Return the [x, y] coordinate for the center point of the cell that contains the specified text.  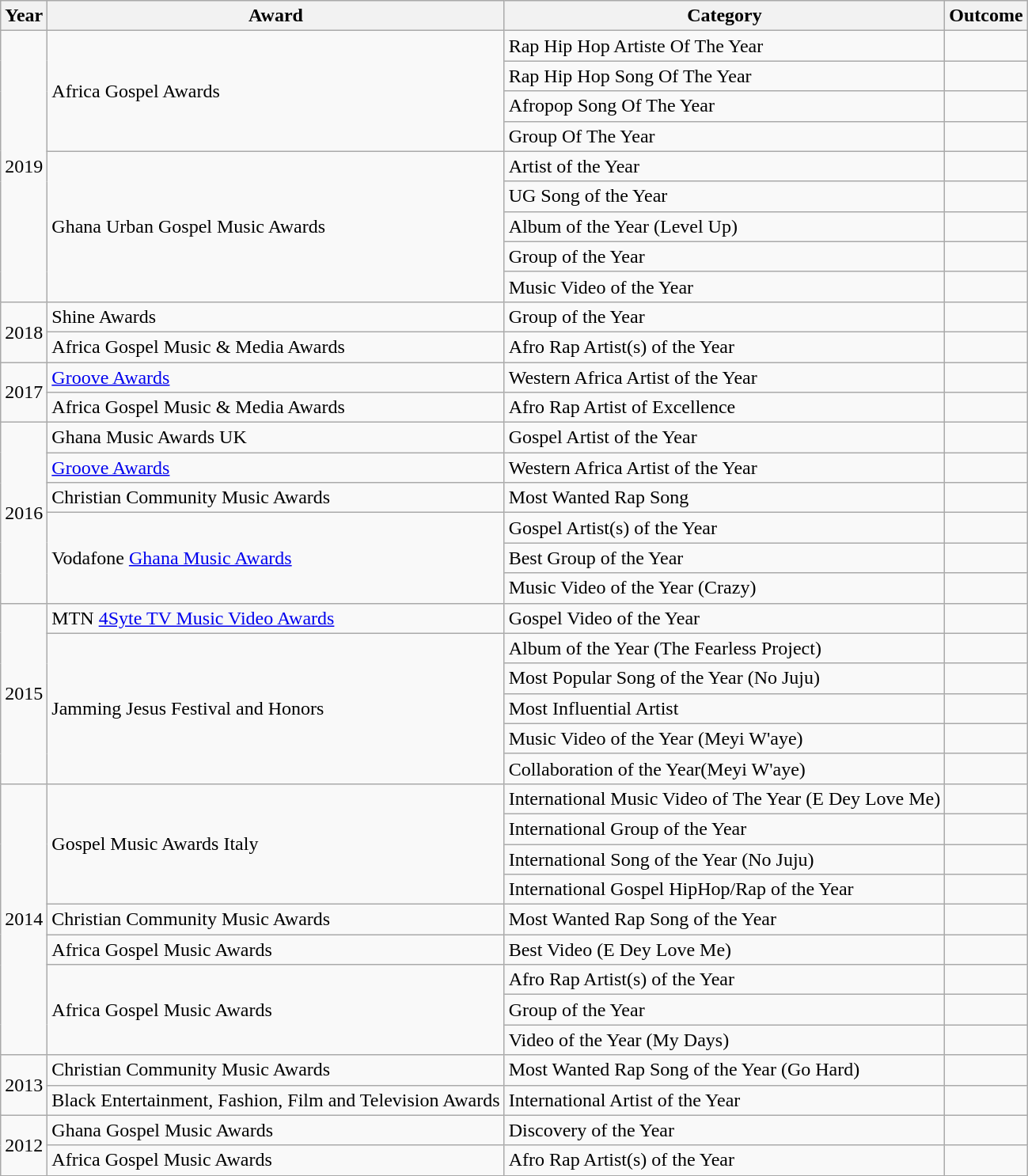
Afropop Song Of The Year [725, 106]
2016 [24, 513]
Award [275, 16]
2012 [24, 1145]
Album of the Year (Level Up) [725, 226]
Gospel Music Awards Italy [275, 844]
2013 [24, 1085]
Most Wanted Rap Song of the Year [725, 920]
Rap Hip Hop Song Of The Year [725, 76]
Most Influential Artist [725, 708]
Music Video of the Year (Crazy) [725, 588]
2018 [24, 332]
Black Entertainment, Fashion, Film and Television Awards [275, 1100]
Vodafone Ghana Music Awards [275, 558]
International Artist of the Year [725, 1100]
Best Group of the Year [725, 558]
Gospel Artist(s) of the Year [725, 528]
Jamming Jesus Festival and Honors [275, 708]
2019 [24, 166]
Ghana Music Awards UK [275, 438]
International Group of the Year [725, 829]
Year [24, 16]
2017 [24, 393]
Most Wanted Rap Song [725, 498]
Group Of The Year [725, 136]
Video of the Year (My Days) [725, 1040]
Shine Awards [275, 317]
International Song of the Year (No Juju) [725, 859]
Collaboration of the Year(Meyi W'aye) [725, 768]
Ghana Gospel Music Awards [275, 1130]
Africa Gospel Awards [275, 91]
Gospel Video of the Year [725, 618]
2014 [24, 920]
Most Wanted Rap Song of the Year (Go Hard) [725, 1070]
Music Video of the Year [725, 286]
International Gospel HipHop/Rap of the Year [725, 890]
Artist of the Year [725, 166]
Music Video of the Year (Meyi W'aye) [725, 738]
Gospel Artist of the Year [725, 438]
MTN 4Syte TV Music Video Awards [275, 618]
Rap Hip Hop Artiste Of The Year [725, 46]
Best Video (E Dey Love Me) [725, 950]
UG Song of the Year [725, 196]
Category [725, 16]
Ghana Urban Gospel Music Awards [275, 226]
Afro Rap Artist of Excellence [725, 408]
International Music Video of The Year (E Dey Love Me) [725, 799]
Album of the Year (The Fearless Project) [725, 648]
Most Popular Song of the Year (No Juju) [725, 678]
Outcome [986, 16]
Discovery of the Year [725, 1130]
2015 [24, 693]
